Determine the [x, y] coordinate at the center of the cell enclosing the given text.  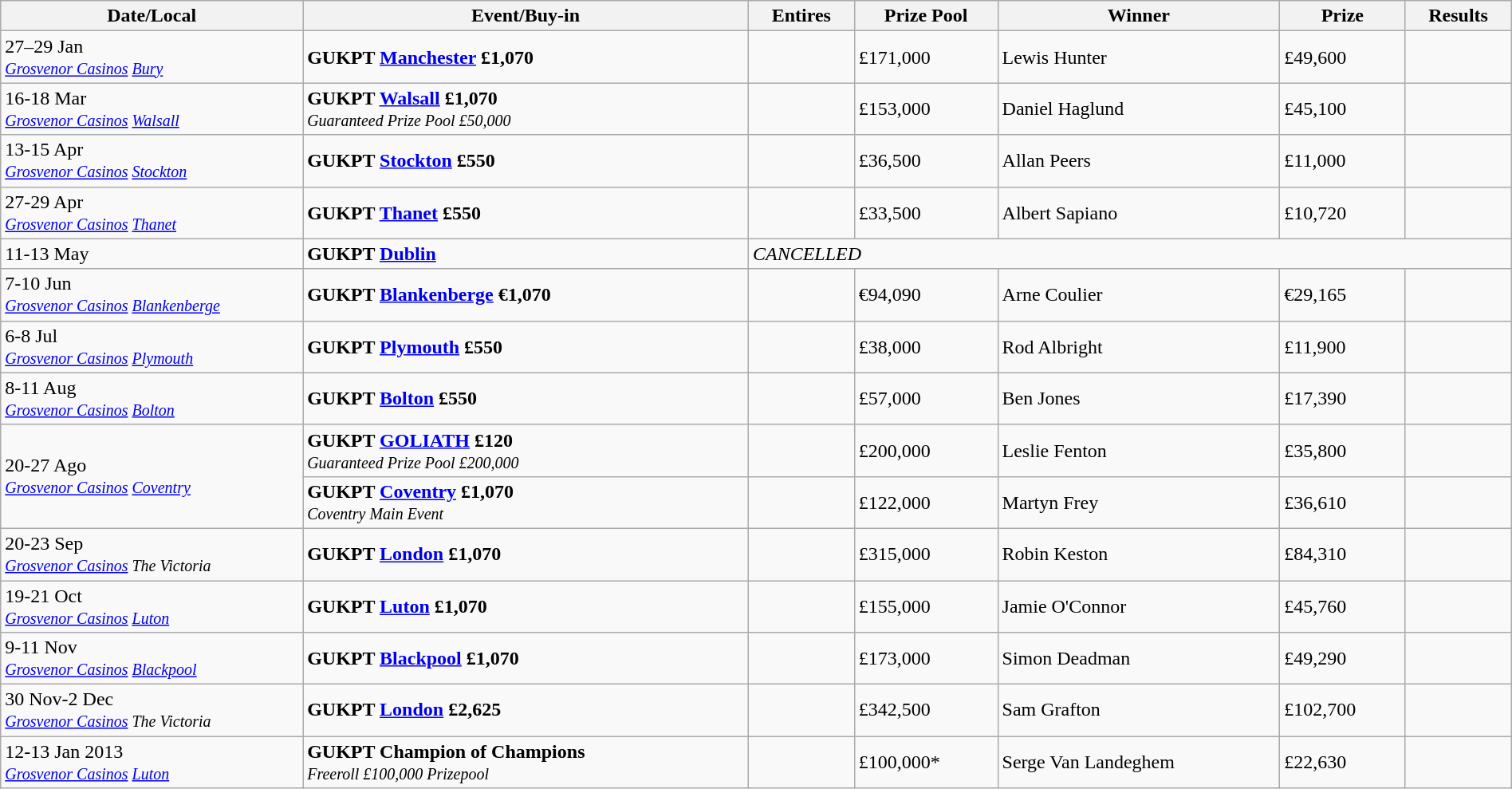
27-29 AprGrosvenor Casinos Thanet [152, 212]
£45,100 [1343, 108]
Lewis Hunter [1139, 57]
20-23 SepGrosvenor Casinos The Victoria [152, 554]
£84,310 [1343, 554]
Serge Van Landeghem [1139, 763]
Results [1458, 16]
11-13 May [152, 254]
Event/Buy-in [526, 16]
£17,390 [1343, 399]
£33,500 [926, 212]
£49,290 [1343, 659]
£36,500 [926, 161]
19-21 OctGrosvenor Casinos Luton [152, 606]
8-11 AugGrosvenor Casinos Bolton [152, 399]
GUKPT Plymouth £550 [526, 346]
GUKPT Walsall £1,070Guaranteed Prize Pool £50,000 [526, 108]
Entires [801, 16]
€29,165 [1343, 295]
Winner [1139, 16]
Rod Albright [1139, 346]
£38,000 [926, 346]
GUKPT Stockton £550 [526, 161]
£342,500 [926, 710]
€94,090 [926, 295]
£35,800 [1343, 450]
12-13 Jan 2013Grosvenor Casinos Luton [152, 763]
£122,000 [926, 503]
Prize Pool [926, 16]
£11,900 [1343, 346]
7-10 JunGrosvenor Casinos Blankenberge [152, 295]
6-8 JulGrosvenor Casinos Plymouth [152, 346]
16-18 MarGrosvenor Casinos Walsall [152, 108]
20-27 AgoGrosvenor Casinos Coventry [152, 476]
GUKPT Luton £1,070 [526, 606]
GUKPT Coventry £1,070Coventry Main Event [526, 503]
GUKPT Champion of ChampionsFreeroll £100,000 Prizepool [526, 763]
Albert Sapiano [1139, 212]
30 Nov-2 DecGrosvenor Casinos The Victoria [152, 710]
CANCELLED [1129, 254]
Simon Deadman [1139, 659]
£315,000 [926, 554]
Ben Jones [1139, 399]
Jamie O'Connor [1139, 606]
Date/Local [152, 16]
9-11 NovGrosvenor Casinos Blackpool [152, 659]
£173,000 [926, 659]
Leslie Fenton [1139, 450]
Prize [1343, 16]
£171,000 [926, 57]
GUKPT Blankenberge €1,070 [526, 295]
GUKPT London £1,070 [526, 554]
GUKPT Bolton £550 [526, 399]
Allan Peers [1139, 161]
£57,000 [926, 399]
27–29 JanGrosvenor Casinos Bury [152, 57]
Sam Grafton [1139, 710]
£102,700 [1343, 710]
Daniel Haglund [1139, 108]
£155,000 [926, 606]
£200,000 [926, 450]
GUKPT GOLIATH £120Guaranteed Prize Pool £200,000 [526, 450]
£36,610 [1343, 503]
Robin Keston [1139, 554]
GUKPT London £2,625 [526, 710]
GUKPT Thanet £550 [526, 212]
£45,760 [1343, 606]
Martyn Frey [1139, 503]
GUKPT Dublin [526, 254]
GUKPT Blackpool £1,070 [526, 659]
£49,600 [1343, 57]
£10,720 [1343, 212]
£11,000 [1343, 161]
£22,630 [1343, 763]
GUKPT Manchester £1,070 [526, 57]
13-15 AprGrosvenor Casinos Stockton [152, 161]
£153,000 [926, 108]
£100,000* [926, 763]
Arne Coulier [1139, 295]
